Return (x, y) of the center of cell containing provided text 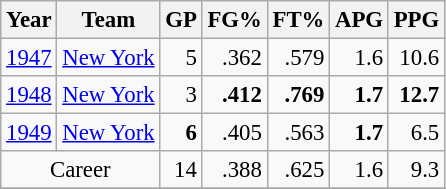
.362 (234, 58)
1947 (29, 58)
12.7 (416, 95)
GP (181, 20)
Year (29, 20)
6.5 (416, 133)
.625 (298, 170)
.412 (234, 95)
.579 (298, 58)
6 (181, 133)
APG (360, 20)
9.3 (416, 170)
14 (181, 170)
1949 (29, 133)
.563 (298, 133)
3 (181, 95)
1948 (29, 95)
10.6 (416, 58)
Career (80, 170)
.405 (234, 133)
PPG (416, 20)
.769 (298, 95)
.388 (234, 170)
5 (181, 58)
Team (108, 20)
FT% (298, 20)
FG% (234, 20)
